Capture the cell that displays the provided text and extract its [x, y] central coordinate. 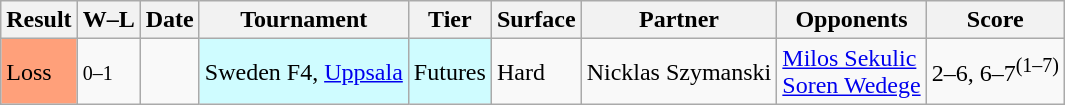
Milos Sekulic Soren Wedege [852, 72]
Tournament [304, 20]
Tier [450, 20]
Hard [536, 72]
Sweden F4, Uppsala [304, 72]
2–6, 6–7(1–7) [995, 72]
Partner [679, 20]
0–1 [108, 72]
Score [995, 20]
Result [39, 20]
Date [170, 20]
Opponents [852, 20]
Surface [536, 20]
Nicklas Szymanski [679, 72]
Futures [450, 72]
Loss [39, 72]
W–L [108, 20]
